Scan for the cell matching the given text and deliver its [x, y] coordinate at center. 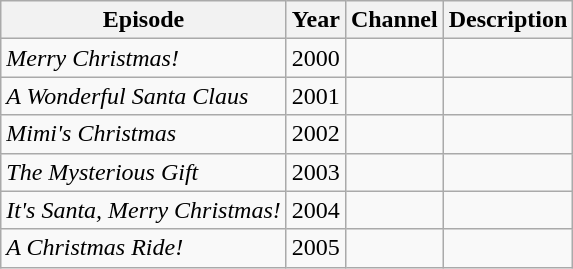
2004 [316, 210]
2003 [316, 172]
Description [508, 20]
2001 [316, 96]
It's Santa, Merry Christmas! [144, 210]
Year [316, 20]
The Mysterious Gift [144, 172]
Episode [144, 20]
Channel [394, 20]
A Christmas Ride! [144, 248]
2002 [316, 134]
Merry Christmas! [144, 58]
2005 [316, 248]
2000 [316, 58]
A Wonderful Santa Claus [144, 96]
Mimi's Christmas [144, 134]
